Extract the [x, y] coordinate from the center of the cell holding the provided text.  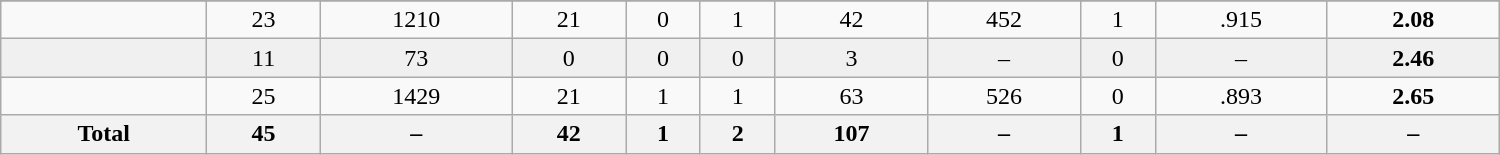
.915 [1241, 20]
107 [852, 134]
Total [104, 134]
73 [416, 58]
2.65 [1413, 96]
2 [738, 134]
1429 [416, 96]
2.46 [1413, 58]
2.08 [1413, 20]
3 [852, 58]
45 [264, 134]
1210 [416, 20]
452 [1004, 20]
63 [852, 96]
526 [1004, 96]
.893 [1241, 96]
25 [264, 96]
23 [264, 20]
11 [264, 58]
